From the cell containing the given text, extract its center point as [X, Y] coordinate. 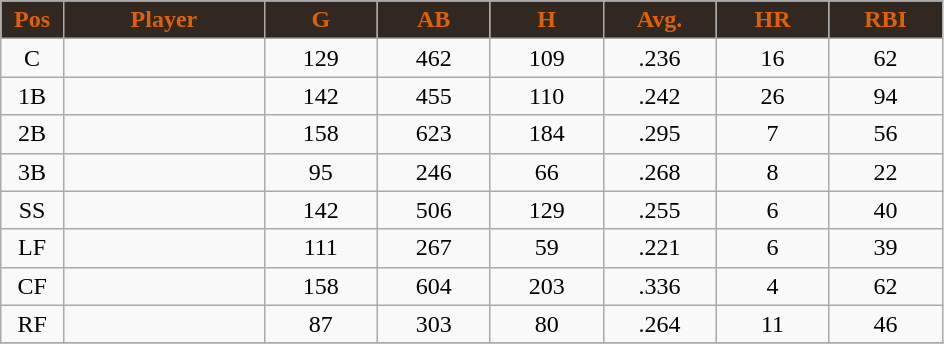
.295 [660, 134]
AB [434, 20]
.268 [660, 172]
40 [886, 210]
184 [546, 134]
623 [434, 134]
455 [434, 96]
109 [546, 58]
RF [32, 324]
Avg. [660, 20]
7 [772, 134]
95 [320, 172]
22 [886, 172]
11 [772, 324]
2B [32, 134]
.221 [660, 248]
LF [32, 248]
39 [886, 248]
Pos [32, 20]
3B [32, 172]
303 [434, 324]
.236 [660, 58]
H [546, 20]
C [32, 58]
267 [434, 248]
26 [772, 96]
.242 [660, 96]
111 [320, 248]
.336 [660, 286]
1B [32, 96]
59 [546, 248]
80 [546, 324]
56 [886, 134]
16 [772, 58]
G [320, 20]
66 [546, 172]
.255 [660, 210]
Player [164, 20]
110 [546, 96]
CF [32, 286]
8 [772, 172]
46 [886, 324]
HR [772, 20]
506 [434, 210]
462 [434, 58]
SS [32, 210]
604 [434, 286]
.264 [660, 324]
87 [320, 324]
94 [886, 96]
RBI [886, 20]
203 [546, 286]
246 [434, 172]
4 [772, 286]
